Search for the cell housing the specified text and yield its [x, y] center coordinate. 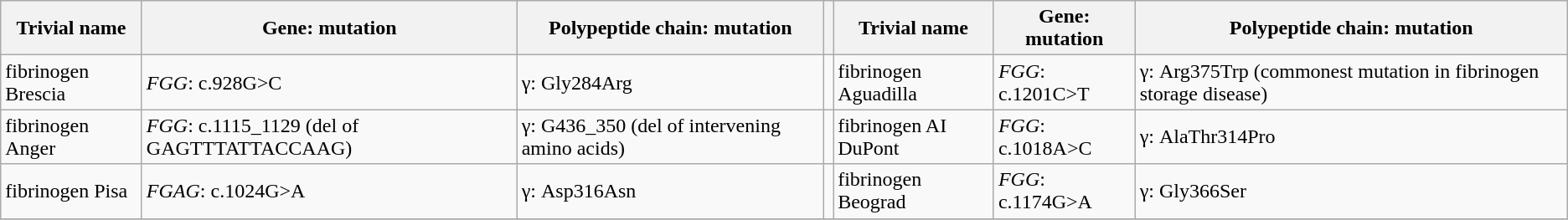
fibrinogen Anger [72, 137]
FGG: c.1174G>A [1064, 191]
fibrinogen Aguadilla [914, 82]
γ: G436_350 (del of intervening amino acids) [670, 137]
γ: Asp316Asn [670, 191]
FGG: c.928G>C [329, 82]
γ: Arg375Trp (commonest mutation in fibrinogen storage disease) [1351, 82]
γ: Gly284Arg [670, 82]
fibrinogen Pisa [72, 191]
FGAG: c.1024G>A [329, 191]
fibrinogen AI DuPont [914, 137]
FGG: c.1201C>T [1064, 82]
FGG: c.1018A>C [1064, 137]
γ: Gly366Ser [1351, 191]
fibrinogen Beograd [914, 191]
FGG: c.1115_1129 (del of GAGTTTATTACCAAG) [329, 137]
γ: AlaThr314Pro [1351, 137]
fibrinogen Brescia [72, 82]
